Scan for the cell matching the given text and deliver its [X, Y] coordinate at center. 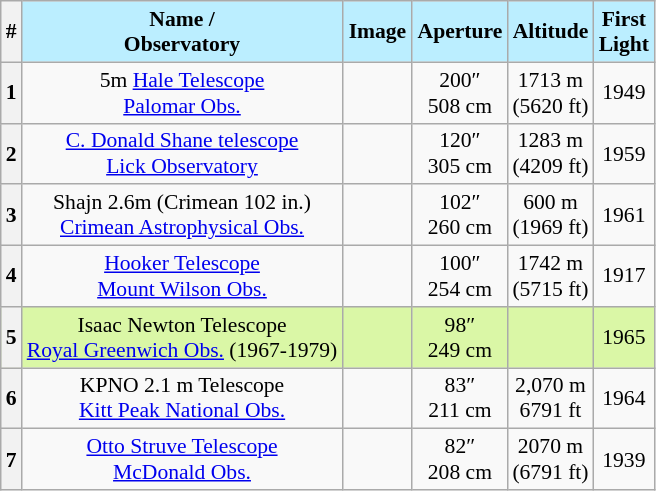
1 [12, 92]
98″ 249 cm [460, 338]
Image [377, 32]
5 [12, 338]
7 [12, 460]
3 [12, 216]
2070 m (6791 ft) [550, 460]
100″ 254 cm [460, 276]
1964 [624, 398]
83″ 211 cm [460, 398]
Name / Observatory [182, 32]
# [12, 32]
1961 [624, 216]
1959 [624, 154]
82″ 208 cm [460, 460]
600 m (1969 ft) [550, 216]
C. Donald Shane telescope Lick Observatory [182, 154]
200″ 508 cm [460, 92]
102″ 260 cm [460, 216]
2,070 m 6791 ft [550, 398]
Otto Struve Telescope McDonald Obs. [182, 460]
Aperture [460, 32]
Isaac Newton Telescope Royal Greenwich Obs. (1967-1979) [182, 338]
1965 [624, 338]
2 [12, 154]
1742 m (5715 ft) [550, 276]
5m Hale Telescope Palomar Obs. [182, 92]
Hooker Telescope Mount Wilson Obs. [182, 276]
Altitude [550, 32]
120″ 305 cm [460, 154]
1949 [624, 92]
First Light [624, 32]
KPNO 2.1 m Telescope Kitt Peak National Obs. [182, 398]
Shajn 2.6m (Crimean 102 in.) Crimean Astrophysical Obs. [182, 216]
1283 m (4209 ft) [550, 154]
1939 [624, 460]
1713 m (5620 ft) [550, 92]
1917 [624, 276]
4 [12, 276]
6 [12, 398]
